Locate the cell with the specified text and output its (X, Y) center coordinate. 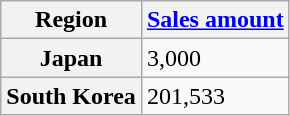
South Korea (72, 96)
Japan (72, 58)
Region (72, 20)
3,000 (215, 58)
Sales amount (215, 20)
201,533 (215, 96)
